Detect which cell encompasses the target text, then output its (x, y) center coordinate. 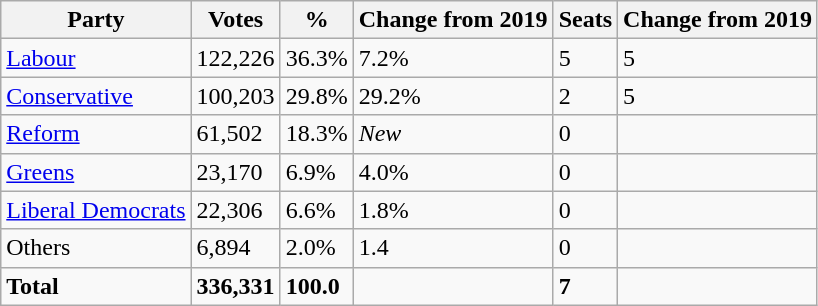
100,203 (236, 96)
1.4 (453, 248)
Seats (585, 20)
Reform (96, 134)
29.8% (316, 96)
2 (585, 96)
6.6% (316, 210)
Labour (96, 58)
Greens (96, 172)
336,331 (236, 286)
Liberal Democrats (96, 210)
2.0% (316, 248)
Party (96, 20)
100.0 (316, 286)
4.0% (453, 172)
36.3% (316, 58)
122,226 (236, 58)
6.9% (316, 172)
1.8% (453, 210)
Votes (236, 20)
22,306 (236, 210)
7.2% (453, 58)
6,894 (236, 248)
29.2% (453, 96)
23,170 (236, 172)
18.3% (316, 134)
61,502 (236, 134)
7 (585, 286)
New (453, 134)
Total (96, 286)
% (316, 20)
Conservative (96, 96)
Others (96, 248)
